Return (X, Y) of the center of cell containing provided text 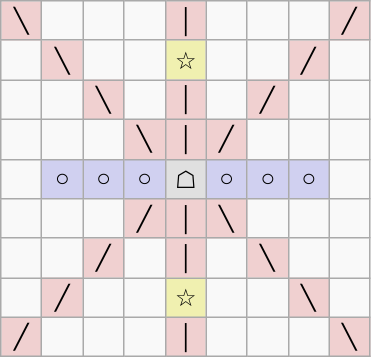
☖ (186, 179)
